Identify which cell holds the provided text, then report its [X, Y] central coordinate. 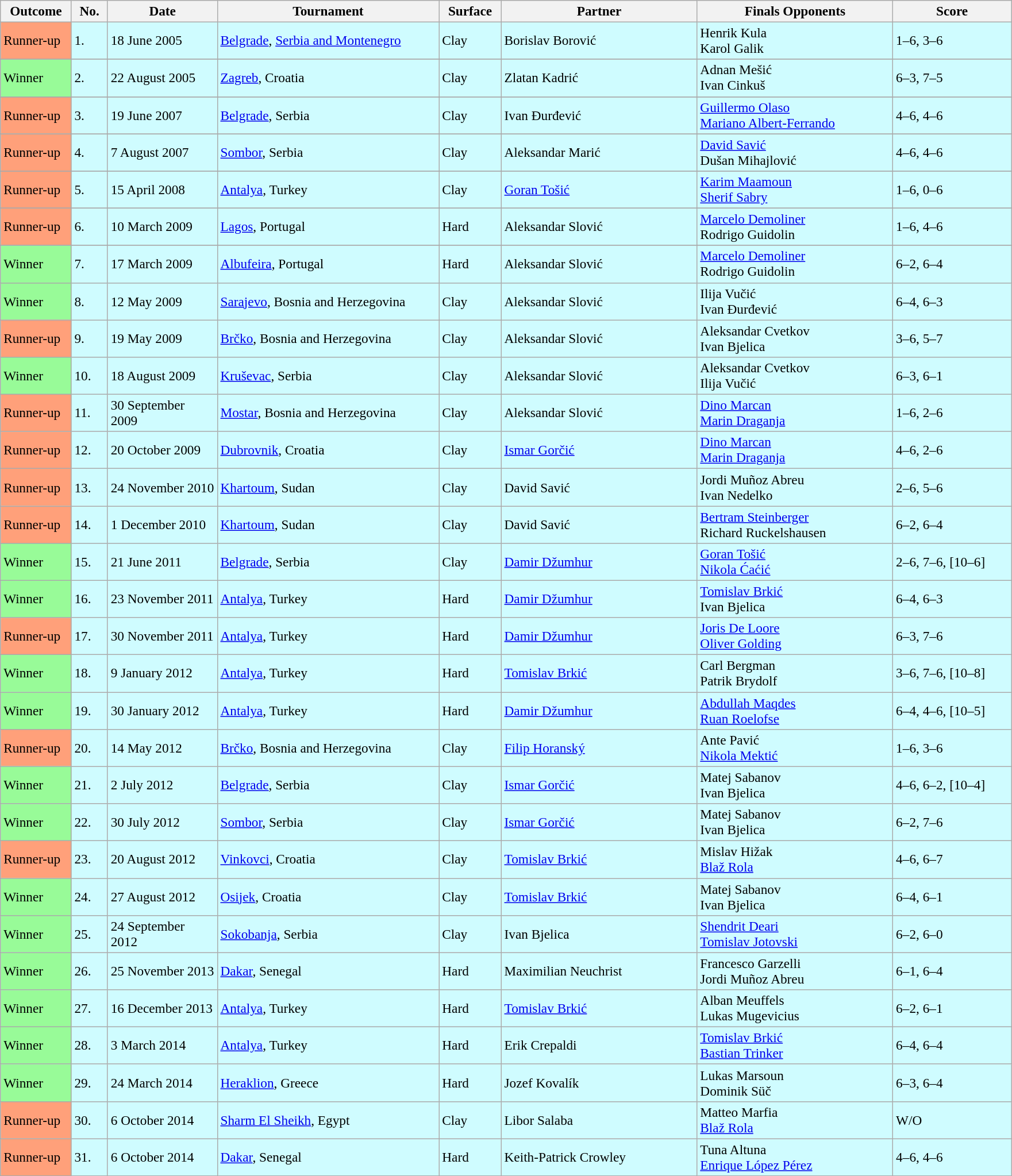
Joris De Loore Oliver Golding [795, 637]
Ante Pavić Nikola Mektić [795, 748]
1–6, 2–6 [952, 412]
21. [90, 785]
Jordi Muñoz Abreu Ivan Nedelko [795, 487]
Sokobanja, Serbia [328, 934]
Karim Maamoun Sherif Sabry [795, 190]
12 May 2009 [162, 301]
Outcome [36, 11]
Tomislav Brkić Bastian Trinker [795, 1046]
30 January 2012 [162, 710]
24 November 2010 [162, 487]
Abdullah Maqdes Ruan Roelofse [795, 710]
22 August 2005 [162, 78]
23 November 2011 [162, 599]
Filip Horanský [599, 748]
Lagos, Portugal [328, 226]
4–6, 2–6 [952, 450]
16 December 2013 [162, 1008]
Jozef Kovalík [599, 1082]
2–6, 5–6 [952, 487]
19 June 2007 [162, 115]
Dubrovnik, Croatia [328, 450]
6. [90, 226]
18. [90, 673]
David Savić Dušan Mihajlović [795, 152]
6–4, 4–6, [10–5] [952, 710]
3–6, 5–7 [952, 338]
Keith-Patrick Crowley [599, 1157]
2–6, 7–6, [10–6] [952, 562]
Bertram Steinberger Richard Ruckelshausen [795, 524]
Goran Tošić [599, 190]
3 March 2014 [162, 1046]
6–3, 7–6 [952, 637]
17. [90, 637]
24 March 2014 [162, 1082]
20. [90, 748]
6–4, 6–1 [952, 896]
12. [90, 450]
Tuna Altuna Enrique López Pérez [795, 1157]
19 May 2009 [162, 338]
Libor Salaba [599, 1120]
Partner [599, 11]
Sarajevo, Bosnia and Herzegovina [328, 301]
Borislav Borović [599, 40]
9 January 2012 [162, 673]
6–2, 7–6 [952, 822]
10 March 2009 [162, 226]
4–6, 6–2, [10–4] [952, 785]
Mislav Hižak Blaž Rola [795, 859]
Albufeira, Portugal [328, 264]
Carl Bergman Patrik Brydolf [795, 673]
Score [952, 11]
Surface [470, 11]
31. [90, 1157]
6–2, 6–1 [952, 1008]
18 June 2005 [162, 40]
Belgrade, Serbia and Montenegro [328, 40]
Zagreb, Croatia [328, 78]
Finals Opponents [795, 11]
24. [90, 896]
Erik Crepaldi [599, 1046]
8. [90, 301]
18 August 2009 [162, 376]
17 March 2009 [162, 264]
5. [90, 190]
30 November 2011 [162, 637]
1 December 2010 [162, 524]
30 July 2012 [162, 822]
20 October 2009 [162, 450]
6–2, 6–0 [952, 934]
Shendrit Deari Tomislav Jotovski [795, 934]
No. [90, 11]
9. [90, 338]
1–6, 4–6 [952, 226]
2. [90, 78]
26. [90, 971]
Maximilian Neuchrist [599, 971]
27 August 2012 [162, 896]
25 November 2013 [162, 971]
Ilija Vučić Ivan Đurđević [795, 301]
Lukas Marsoun Dominik Süč [795, 1082]
Alban Meuffels Lukas Mugevicius [795, 1008]
29. [90, 1082]
10. [90, 376]
Matteo Marfia Blaž Rola [795, 1120]
Zlatan Kadrić [599, 78]
13. [90, 487]
Aleksandar Cvetkov Ilija Vučić [795, 376]
28. [90, 1046]
Guillermo Olaso Mariano Albert-Ferrando [795, 115]
Mostar, Bosnia and Herzegovina [328, 412]
Vinkovci, Croatia [328, 859]
Ivan Bjelica [599, 934]
6–1, 6–4 [952, 971]
Date [162, 11]
Osijek, Croatia [328, 896]
27. [90, 1008]
Tomislav Brkić Ivan Bjelica [795, 599]
15 April 2008 [162, 190]
Kruševac, Serbia [328, 376]
11. [90, 412]
Francesco Garzelli Jordi Muñoz Abreu [795, 971]
21 June 2011 [162, 562]
Aleksandar Marić [599, 152]
Aleksandar Cvetkov Ivan Bjelica [795, 338]
4. [90, 152]
Heraklion, Greece [328, 1082]
6–4, 6–4 [952, 1046]
20 August 2012 [162, 859]
Henrik Kula Karol Galik [795, 40]
Tournament [328, 11]
30 September 2009 [162, 412]
Adnan Mešić Ivan Cinkuš [795, 78]
14. [90, 524]
30. [90, 1120]
3. [90, 115]
6–3, 7–5 [952, 78]
22. [90, 822]
6–3, 6–4 [952, 1082]
1–6, 0–6 [952, 190]
W/O [952, 1120]
7 August 2007 [162, 152]
25. [90, 934]
Sharm El Sheikh, Egypt [328, 1120]
24 September 2012 [162, 934]
3–6, 7–6, [10–8] [952, 673]
6–3, 6–1 [952, 376]
19. [90, 710]
2 July 2012 [162, 785]
Ivan Đurđević [599, 115]
7. [90, 264]
Goran Tošić Nikola Ćaćić [795, 562]
16. [90, 599]
1. [90, 40]
4–6, 6–7 [952, 859]
23. [90, 859]
14 May 2012 [162, 748]
15. [90, 562]
